Find where the given text appears and provide that cell's center as (X, Y) coordinate. 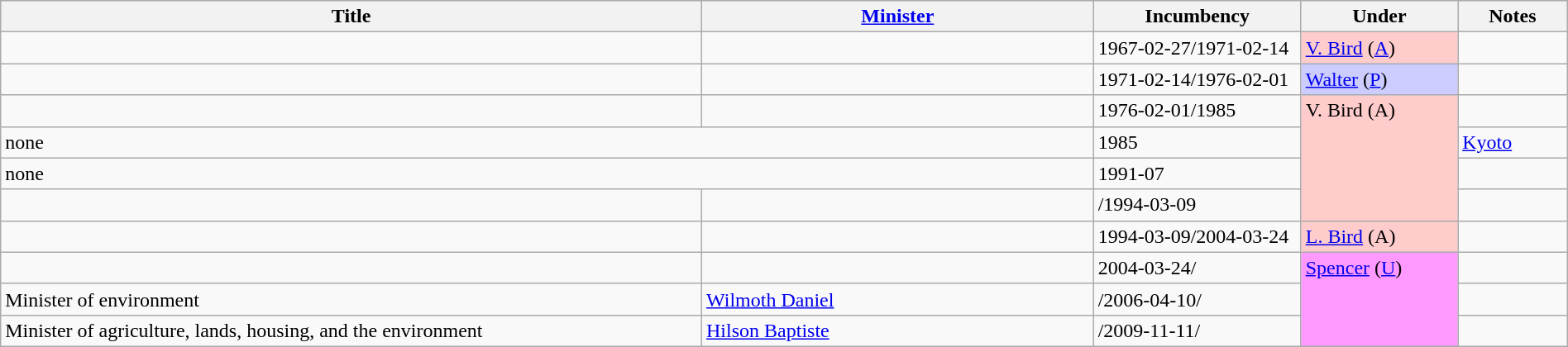
/2006-04-10/ (1198, 299)
1967-02-27/1971-02-14 (1198, 48)
Minister of agriculture, lands, housing, and the environment (351, 330)
1985 (1198, 142)
/1994-03-09 (1198, 205)
Title (351, 17)
Kyoto (1513, 142)
L. Bird (A) (1379, 236)
Under (1379, 17)
Minister of environment (351, 299)
1994-03-09/2004-03-24 (1198, 236)
1971-02-14/1976-02-01 (1198, 79)
Spencer (U) (1379, 299)
Notes (1513, 17)
1991-07 (1198, 173)
1976-02-01/1985 (1198, 111)
/2009-11-11/ (1198, 330)
Minister (898, 17)
Wilmoth Daniel (898, 299)
Incumbency (1198, 17)
Hilson Baptiste (898, 330)
Walter (P) (1379, 79)
2004-03-24/ (1198, 268)
